From the cell containing the given text, extract its center point as [x, y] coordinate. 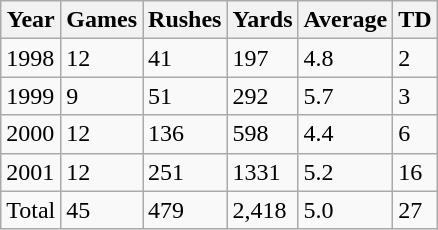
6 [415, 134]
1998 [31, 58]
16 [415, 172]
TD [415, 20]
27 [415, 210]
251 [185, 172]
2,418 [262, 210]
5.7 [346, 96]
Rushes [185, 20]
1999 [31, 96]
51 [185, 96]
598 [262, 134]
9 [102, 96]
2 [415, 58]
Total [31, 210]
3 [415, 96]
Year [31, 20]
479 [185, 210]
136 [185, 134]
1331 [262, 172]
2001 [31, 172]
5.2 [346, 172]
2000 [31, 134]
292 [262, 96]
Games [102, 20]
45 [102, 210]
Yards [262, 20]
197 [262, 58]
5.0 [346, 210]
4.8 [346, 58]
4.4 [346, 134]
41 [185, 58]
Average [346, 20]
